Provide the [X, Y] coordinate of the cell's center where the given text is located.  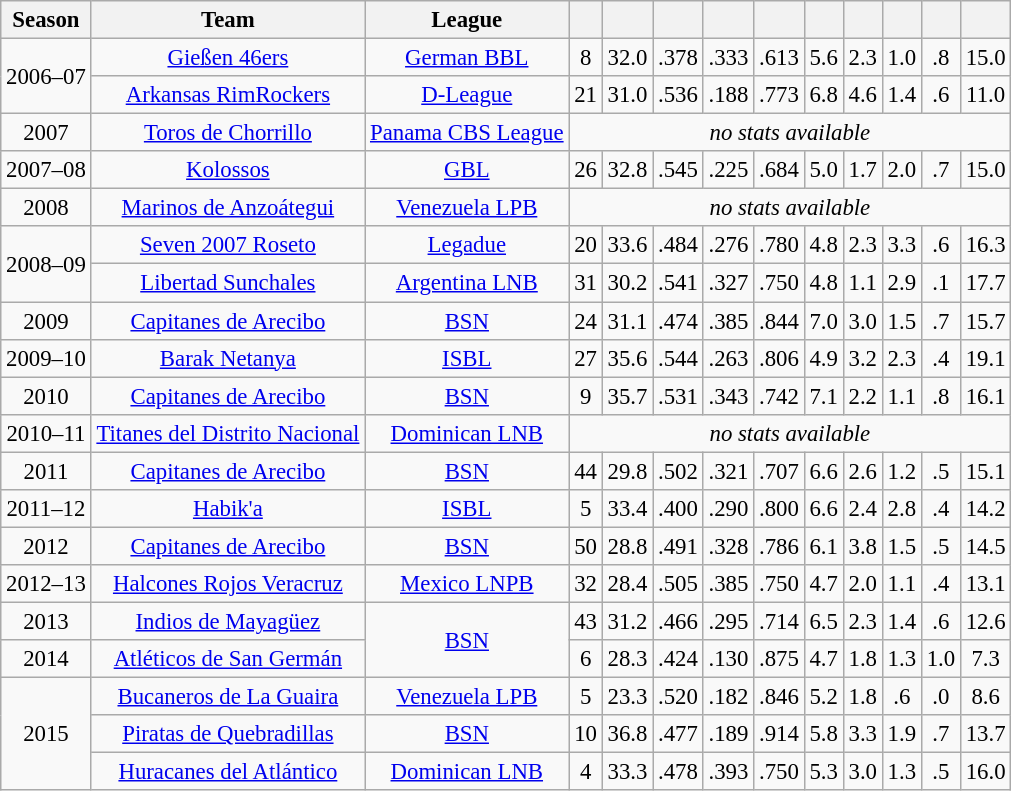
.182 [728, 697]
.484 [678, 245]
.478 [678, 772]
Toros de Chorrillo [228, 133]
.531 [678, 396]
.520 [678, 697]
2.2 [862, 396]
28.3 [627, 659]
.327 [728, 283]
17.7 [985, 283]
19.1 [985, 358]
33.3 [627, 772]
Atléticos de San Germán [228, 659]
15.1 [985, 471]
2010–11 [46, 433]
.875 [779, 659]
.1 [940, 283]
23.3 [627, 697]
Mexico LNPB [467, 584]
28.4 [627, 584]
8 [586, 58]
Legadue [467, 245]
44 [586, 471]
.321 [728, 471]
1.9 [902, 734]
16.1 [985, 396]
5.6 [824, 58]
6.1 [824, 546]
.393 [728, 772]
2.6 [862, 471]
Argentina LNB [467, 283]
2012 [46, 546]
2.8 [902, 509]
13.1 [985, 584]
.786 [779, 546]
.844 [779, 321]
35.6 [627, 358]
.502 [678, 471]
1.7 [862, 170]
2015 [46, 734]
Arkansas RimRockers [228, 95]
2008–09 [46, 264]
.477 [678, 734]
.424 [678, 659]
15.7 [985, 321]
7.0 [824, 321]
Bucaneros de La Guaira [228, 697]
6 [586, 659]
Kolossos [228, 170]
Gießen 46ers [228, 58]
5.2 [824, 697]
24 [586, 321]
Habik'a [228, 509]
16.3 [985, 245]
31 [586, 283]
.684 [779, 170]
7.1 [824, 396]
2007 [46, 133]
.378 [678, 58]
.545 [678, 170]
43 [586, 621]
2006–07 [46, 76]
2012–13 [46, 584]
Marinos de Anzoátegui [228, 208]
.0 [940, 697]
28.8 [627, 546]
.742 [779, 396]
33.6 [627, 245]
Titanes del Distrito Nacional [228, 433]
.130 [728, 659]
.505 [678, 584]
Libertad Sunchales [228, 283]
3.2 [862, 358]
27 [586, 358]
.466 [678, 621]
.189 [728, 734]
.707 [779, 471]
26 [586, 170]
.276 [728, 245]
.914 [779, 734]
Barak Netanya [228, 358]
.613 [779, 58]
30.2 [627, 283]
16.0 [985, 772]
8.6 [985, 697]
Team [228, 20]
.773 [779, 95]
.290 [728, 509]
.400 [678, 509]
.714 [779, 621]
4.6 [862, 95]
5.3 [824, 772]
.333 [728, 58]
32 [586, 584]
31.0 [627, 95]
.188 [728, 95]
20 [586, 245]
.544 [678, 358]
2007–08 [46, 170]
6.5 [824, 621]
2011–12 [46, 509]
2014 [46, 659]
.225 [728, 170]
32.0 [627, 58]
League [467, 20]
.491 [678, 546]
3.8 [862, 546]
Indios de Mayagüez [228, 621]
.800 [779, 509]
6.8 [824, 95]
.846 [779, 697]
14.2 [985, 509]
.536 [678, 95]
4.9 [824, 358]
2.9 [902, 283]
1.2 [902, 471]
D-League [467, 95]
14.5 [985, 546]
2010 [46, 396]
Seven 2007 Roseto [228, 245]
Halcones Rojos Veracruz [228, 584]
35.7 [627, 396]
.295 [728, 621]
2009 [46, 321]
9 [586, 396]
7.3 [985, 659]
Panama CBS League [467, 133]
.541 [678, 283]
21 [586, 95]
31.1 [627, 321]
2009–10 [46, 358]
33.4 [627, 509]
.328 [728, 546]
.263 [728, 358]
Season [46, 20]
.474 [678, 321]
2008 [46, 208]
2011 [46, 471]
Piratas de Quebradillas [228, 734]
German BBL [467, 58]
12.6 [985, 621]
13.7 [985, 734]
5.0 [824, 170]
Huracanes del Atlántico [228, 772]
32.8 [627, 170]
2.4 [862, 509]
2013 [46, 621]
.343 [728, 396]
.806 [779, 358]
36.8 [627, 734]
50 [586, 546]
10 [586, 734]
5.8 [824, 734]
4 [586, 772]
31.2 [627, 621]
29.8 [627, 471]
11.0 [985, 95]
.780 [779, 245]
GBL [467, 170]
